Output the [X, Y] coordinate of the center of the cell containing the given text.  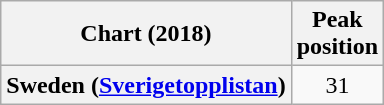
31 [337, 85]
Peakposition [337, 34]
Sweden (Sverigetopplistan) [146, 85]
Chart (2018) [146, 34]
